Output the [X, Y] coordinate of the center of the cell containing the given text.  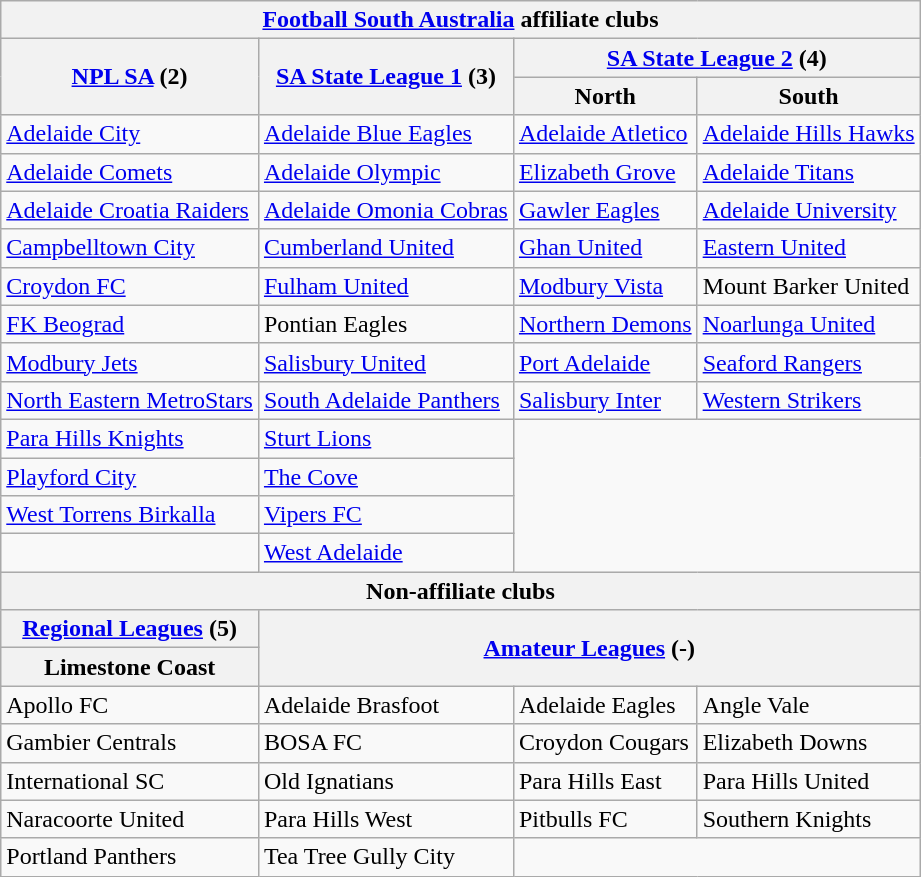
Northern Demons [605, 324]
Old Ignatians [386, 781]
South [808, 96]
Mount Barker United [808, 286]
Football South Australia affiliate clubs [460, 20]
Western Strikers [808, 400]
Angle Vale [808, 705]
Para Hills United [808, 781]
Naracoorte United [130, 819]
SA State League 1 (3) [386, 77]
Adelaide University [808, 210]
Tea Tree Gully City [386, 857]
Sturt Lions [386, 438]
Para Hills Knights [130, 438]
West Torrens Birkalla [130, 515]
Elizabeth Grove [605, 172]
International SC [130, 781]
North Eastern MetroStars [130, 400]
Pitbulls FC [605, 819]
Gawler Eagles [605, 210]
Salisbury Inter [605, 400]
South Adelaide Panthers [386, 400]
Apollo FC [130, 705]
Southern Knights [808, 819]
Amateur Leagues (-) [589, 648]
Adelaide Atletico [605, 134]
Seaford Rangers [808, 362]
Adelaide City [130, 134]
Para Hills East [605, 781]
Cumberland United [386, 248]
Portland Panthers [130, 857]
Para Hills West [386, 819]
SA State League 2 (4) [716, 58]
Campbelltown City [130, 248]
Adelaide Titans [808, 172]
Croydon FC [130, 286]
Adelaide Croatia Raiders [130, 210]
Adelaide Eagles [605, 705]
Adelaide Blue Eagles [386, 134]
Salisbury United [386, 362]
NPL SA (2) [130, 77]
The Cove [386, 477]
Pontian Eagles [386, 324]
Playford City [130, 477]
Eastern United [808, 248]
Regional Leagues (5) [130, 629]
Adelaide Olympic [386, 172]
Gambier Centrals [130, 743]
Adelaide Comets [130, 172]
Modbury Vista [605, 286]
Fulham United [386, 286]
Vipers FC [386, 515]
BOSA FC [386, 743]
North [605, 96]
Limestone Coast [130, 667]
FK Beograd [130, 324]
West Adelaide [386, 553]
Adelaide Brasfoot [386, 705]
Elizabeth Downs [808, 743]
Adelaide Hills Hawks [808, 134]
Non-affiliate clubs [460, 591]
Port Adelaide [605, 362]
Ghan United [605, 248]
Croydon Cougars [605, 743]
Noarlunga United [808, 324]
Modbury Jets [130, 362]
Adelaide Omonia Cobras [386, 210]
